Output the [x, y] coordinate of the center of the cell containing the given text.  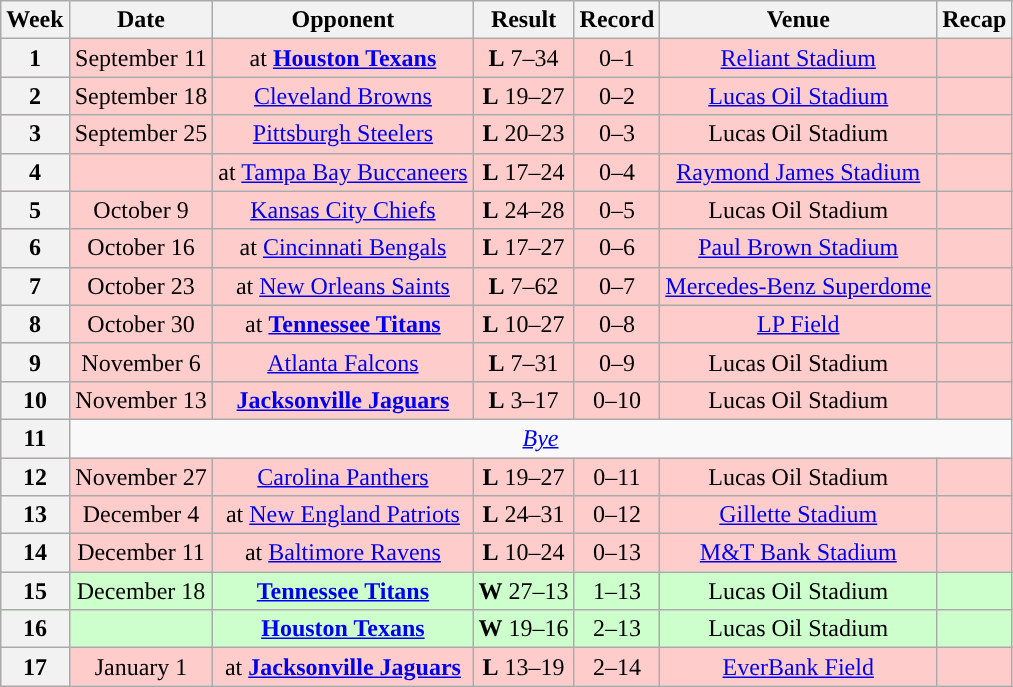
0–10 [617, 400]
at Baltimore Ravens [343, 553]
L 7–62 [524, 286]
January 1 [141, 667]
Reliant Stadium [798, 58]
L 10–27 [524, 324]
14 [35, 553]
EverBank Field [798, 667]
at Tampa Bay Buccaneers [343, 172]
0–13 [617, 553]
1–13 [617, 591]
Record [617, 20]
L 10–24 [524, 553]
November 27 [141, 477]
1 [35, 58]
Bye [540, 438]
0–3 [617, 134]
December 4 [141, 515]
December 11 [141, 553]
2 [35, 96]
at Jacksonville Jaguars [343, 667]
Cleveland Browns [343, 96]
Atlanta Falcons [343, 362]
L 7–31 [524, 362]
Carolina Panthers [343, 477]
Mercedes-Benz Superdome [798, 286]
Paul Brown Stadium [798, 248]
Raymond James Stadium [798, 172]
16 [35, 629]
0–7 [617, 286]
15 [35, 591]
L 7–34 [524, 58]
0–2 [617, 96]
6 [35, 248]
at New England Patriots [343, 515]
October 23 [141, 286]
L 24–31 [524, 515]
0–5 [617, 210]
Jacksonville Jaguars [343, 400]
Tennessee Titans [343, 591]
0–12 [617, 515]
10 [35, 400]
Pittsburgh Steelers [343, 134]
December 18 [141, 591]
at Tennessee Titans [343, 324]
Kansas City Chiefs [343, 210]
17 [35, 667]
L 20–23 [524, 134]
11 [35, 438]
October 30 [141, 324]
0–4 [617, 172]
at Cincinnati Bengals [343, 248]
Date [141, 20]
M&T Bank Stadium [798, 553]
3 [35, 134]
November 13 [141, 400]
13 [35, 515]
2–13 [617, 629]
at Houston Texans [343, 58]
0–8 [617, 324]
L 17–24 [524, 172]
at New Orleans Saints [343, 286]
12 [35, 477]
Houston Texans [343, 629]
L 17–27 [524, 248]
0–9 [617, 362]
October 16 [141, 248]
9 [35, 362]
W 27–13 [524, 591]
Result [524, 20]
2–14 [617, 667]
Venue [798, 20]
5 [35, 210]
September 25 [141, 134]
October 9 [141, 210]
September 18 [141, 96]
0–11 [617, 477]
L 24–28 [524, 210]
November 6 [141, 362]
LP Field [798, 324]
Gillette Stadium [798, 515]
September 11 [141, 58]
4 [35, 172]
L 13–19 [524, 667]
0–6 [617, 248]
W 19–16 [524, 629]
Recap [974, 20]
8 [35, 324]
7 [35, 286]
L 3–17 [524, 400]
Opponent [343, 20]
Week [35, 20]
0–1 [617, 58]
